Provide the (X, Y) coordinate of the cell's center where the given text is located.  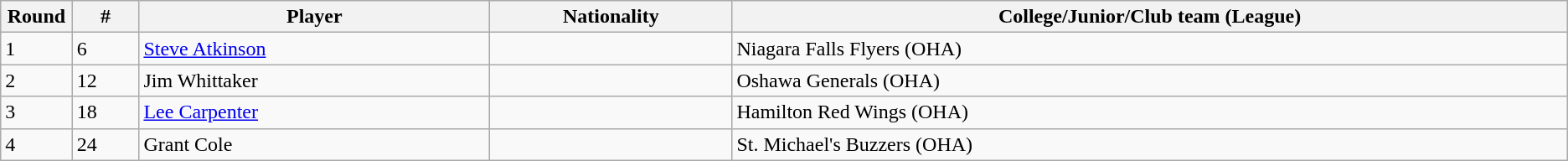
12 (106, 80)
Hamilton Red Wings (OHA) (1149, 112)
Lee Carpenter (315, 112)
18 (106, 112)
Oshawa Generals (OHA) (1149, 80)
1 (37, 49)
4 (37, 144)
College/Junior/Club team (League) (1149, 17)
24 (106, 144)
Niagara Falls Flyers (OHA) (1149, 49)
Steve Atkinson (315, 49)
Round (37, 17)
3 (37, 112)
# (106, 17)
Grant Cole (315, 144)
Nationality (611, 17)
6 (106, 49)
Jim Whittaker (315, 80)
St. Michael's Buzzers (OHA) (1149, 144)
Player (315, 17)
2 (37, 80)
